Return [x, y] of the center of cell containing provided text 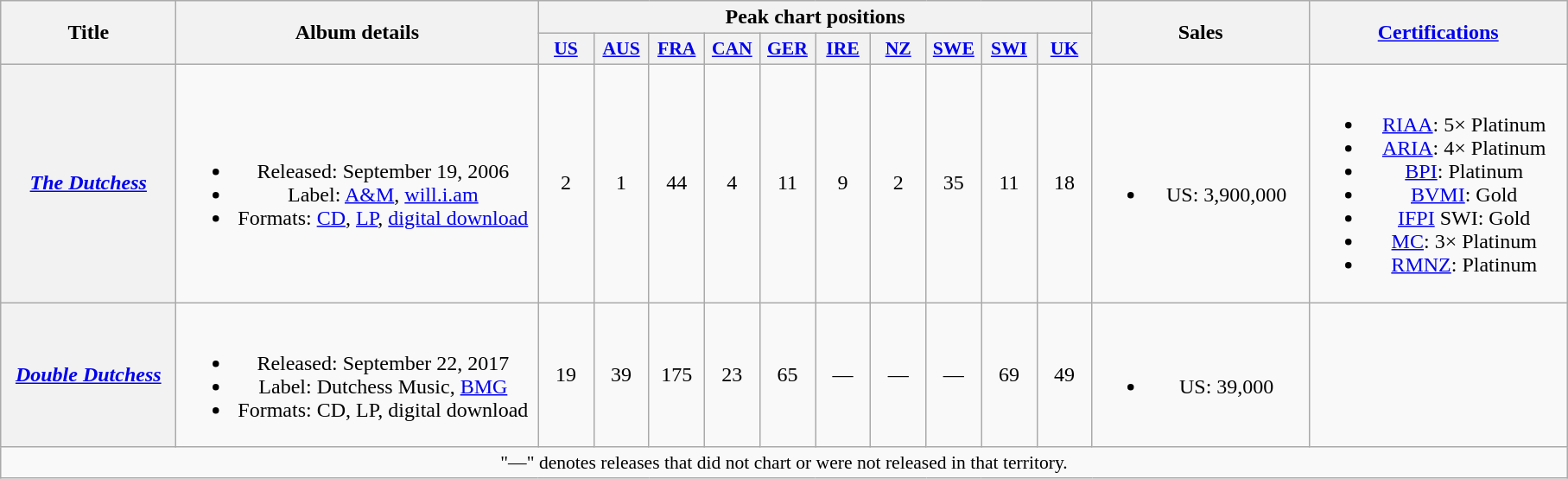
The Dutchess [88, 183]
175 [676, 375]
Peak chart positions [816, 17]
35 [954, 183]
Album details [358, 33]
18 [1064, 183]
SWI [1009, 49]
Certifications [1438, 33]
RIAA: 5× PlatinumARIA: 4× PlatinumBPI: PlatinumBVMI: GoldIFPI SWI: GoldMC: 3× PlatinumRMNZ: Platinum [1438, 183]
44 [676, 183]
39 [621, 375]
US: 39,000 [1201, 375]
IRE [843, 49]
Released: September 19, 2006Label: A&M, will.i.amFormats: CD, LP, digital download [358, 183]
49 [1064, 375]
69 [1009, 375]
19 [566, 375]
CAN [732, 49]
Double Dutchess [88, 375]
SWE [954, 49]
US [566, 49]
9 [843, 183]
1 [621, 183]
GER [787, 49]
"—" denotes releases that did not chart or were not released in that territory. [784, 463]
Sales [1201, 33]
AUS [621, 49]
UK [1064, 49]
Title [88, 33]
Released: September 22, 2017Label: Dutchess Music, BMGFormats: CD, LP, digital download [358, 375]
US: 3,900,000 [1201, 183]
FRA [676, 49]
4 [732, 183]
65 [787, 375]
NZ [898, 49]
23 [732, 375]
